Pinpoint the cell where the given text exists, returning its [x, y] midpoint coordinate. 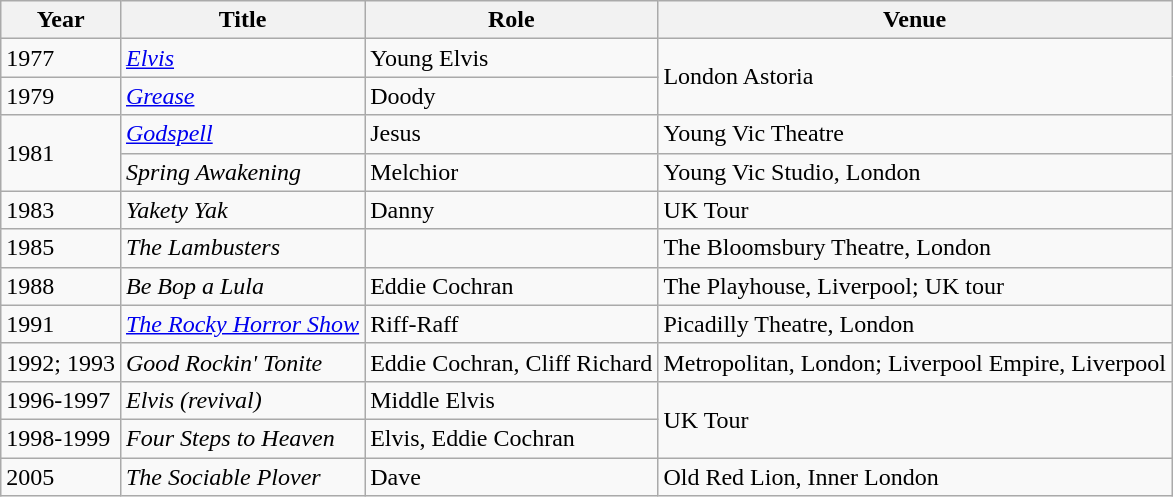
Elvis, Eddie Cochran [512, 438]
Young Vic Theatre [915, 134]
Eddie Cochran, Cliff Richard [512, 362]
1979 [61, 96]
Elvis (revival) [242, 400]
1998-1999 [61, 438]
Elvis [242, 58]
Young Elvis [512, 58]
The Rocky Horror Show [242, 324]
Melchior [512, 172]
Godspell [242, 134]
Metropolitan, London; Liverpool Empire, Liverpool [915, 362]
1991 [61, 324]
Doody [512, 96]
Be Bop a Lula [242, 286]
1992; 1993 [61, 362]
Middle Elvis [512, 400]
1977 [61, 58]
Four Steps to Heaven [242, 438]
Title [242, 20]
Danny [512, 210]
The Bloomsbury Theatre, London [915, 248]
Venue [915, 20]
Year [61, 20]
Jesus [512, 134]
Grease [242, 96]
London Astoria [915, 77]
Young Vic Studio, London [915, 172]
Old Red Lion, Inner London [915, 477]
2005 [61, 477]
1985 [61, 248]
The Playhouse, Liverpool; UK tour [915, 286]
The Sociable Plover [242, 477]
The Lambusters [242, 248]
Yakety Yak [242, 210]
1981 [61, 153]
Spring Awakening [242, 172]
Riff-Raff [512, 324]
1996-1997 [61, 400]
Eddie Cochran [512, 286]
Good Rockin' Tonite [242, 362]
1983 [61, 210]
1988 [61, 286]
Picadilly Theatre, London [915, 324]
Role [512, 20]
Dave [512, 477]
